Return (X, Y) of the center of cell containing provided text 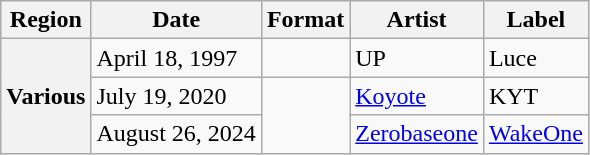
Date (176, 20)
April 18, 1997 (176, 58)
Zerobaseone (417, 134)
Format (305, 20)
Region (46, 20)
July 19, 2020 (176, 96)
Artist (417, 20)
WakeOne (536, 134)
UP (417, 58)
KYT (536, 96)
Various (46, 96)
August 26, 2024 (176, 134)
Label (536, 20)
Koyote (417, 96)
Luce (536, 58)
